Pinpoint the cell where the given text exists, returning its (x, y) midpoint coordinate. 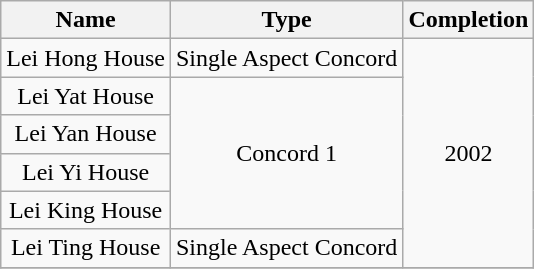
Lei Yi House (86, 172)
Lei Hong House (86, 58)
Type (286, 20)
Lei Yan House (86, 134)
Lei Ting House (86, 248)
Concord 1 (286, 153)
2002 (468, 153)
Completion (468, 20)
Name (86, 20)
Lei King House (86, 210)
Lei Yat House (86, 96)
